Extract the (X, Y) coordinate from the center of the cell holding the provided text.  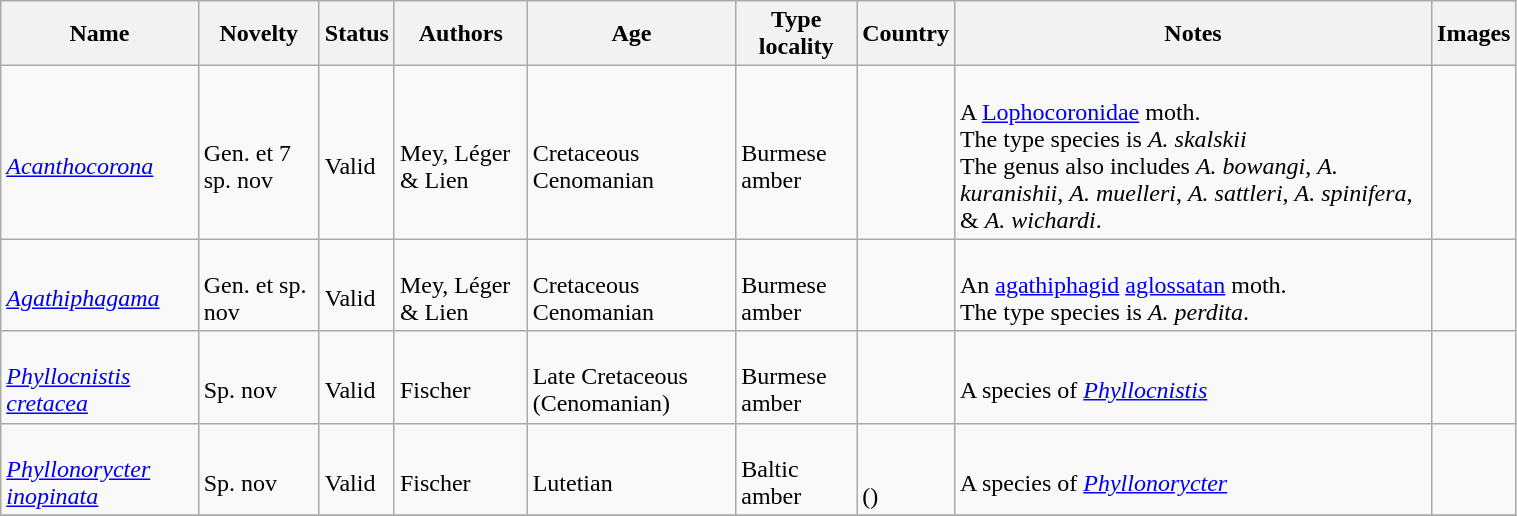
Type locality (796, 34)
Phyllocnistis cretacea (100, 377)
Baltic amber (796, 469)
Authors (460, 34)
An agathiphagid aglossatan moth. The type species is A. perdita. (1192, 285)
Images (1474, 34)
A species of Phyllocnistis (1192, 377)
Country (906, 34)
A species of Phyllonorycter (1192, 469)
Notes (1192, 34)
Lutetian (632, 469)
Phyllonorycter inopinata (100, 469)
Novelty (258, 34)
Gen. et sp. nov (258, 285)
Acanthocorona (100, 152)
Gen. et 7 sp. nov (258, 152)
() (906, 469)
Age (632, 34)
Name (100, 34)
Late Cretaceous (Cenomanian) (632, 377)
Agathiphagama (100, 285)
Status (356, 34)
